Return the [x, y] coordinate for the center point of the cell that contains the specified text.  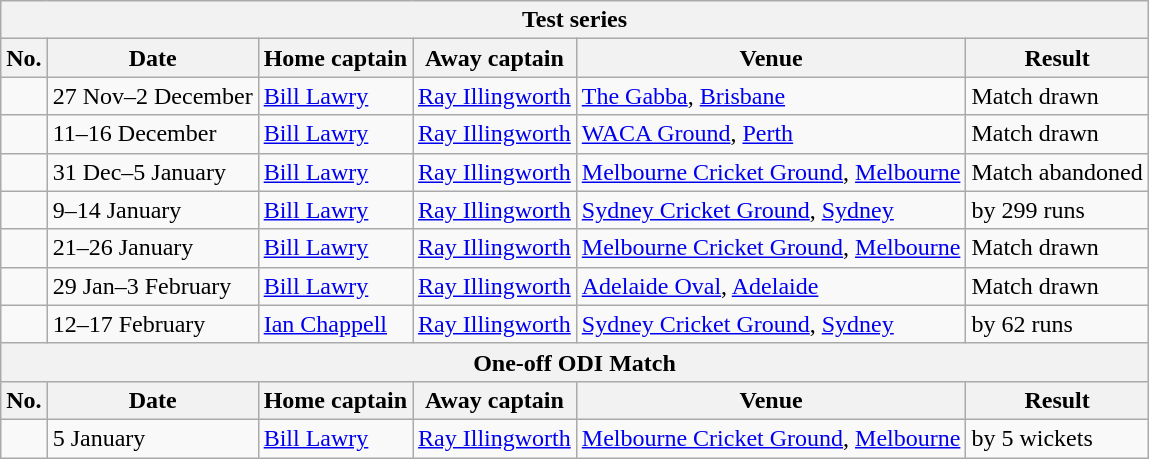
Match abandoned [1057, 172]
One-off ODI Match [575, 362]
Adelaide Oval, Adelaide [771, 286]
29 Jan–3 February [152, 286]
12–17 February [152, 324]
27 Nov–2 December [152, 96]
21–26 January [152, 248]
Ian Chappell [335, 324]
31 Dec–5 January [152, 172]
The Gabba, Brisbane [771, 96]
11–16 December [152, 134]
9–14 January [152, 210]
5 January [152, 438]
Test series [575, 20]
by 299 runs [1057, 210]
by 62 runs [1057, 324]
WACA Ground, Perth [771, 134]
by 5 wickets [1057, 438]
